Find where the given text appears and provide that cell's center as (X, Y) coordinate. 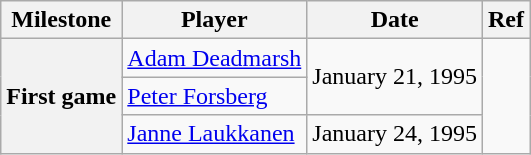
January 21, 1995 (395, 77)
Date (395, 20)
Adam Deadmarsh (214, 58)
Janne Laukkanen (214, 134)
Milestone (62, 20)
Peter Forsberg (214, 96)
Player (214, 20)
First game (62, 96)
January 24, 1995 (395, 134)
Ref (506, 20)
